Detect which cell encompasses the target text, then output its (x, y) center coordinate. 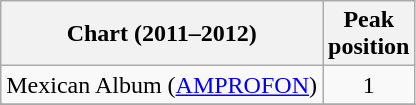
Peakposition (368, 34)
1 (368, 85)
Chart (2011–2012) (162, 34)
Mexican Album (AMPROFON) (162, 85)
